Provide the [x, y] coordinate of the cell's center where the given text is located.  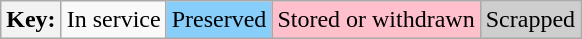
Stored or withdrawn [376, 20]
Preserved [219, 20]
In service [114, 20]
Scrapped [530, 20]
Key: [31, 20]
